Pinpoint the cell where the given text exists, returning its (x, y) midpoint coordinate. 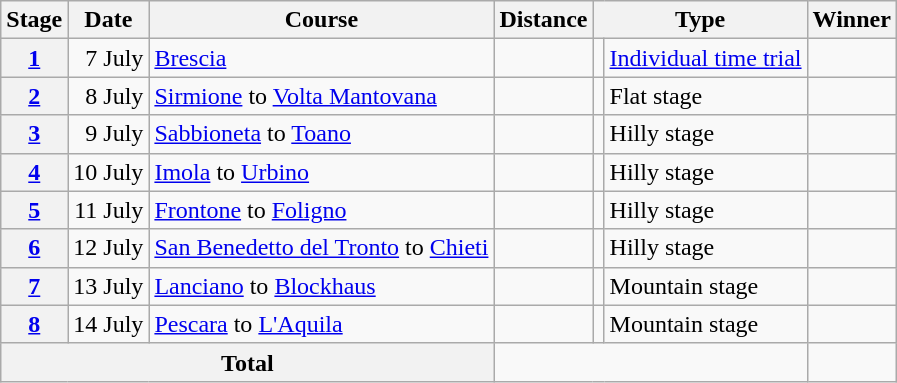
11 July (108, 210)
Lanciano to Blockhaus (322, 286)
8 (34, 324)
14 July (108, 324)
Individual time trial (706, 58)
Flat stage (706, 96)
Pescara to L'Aquila (322, 324)
9 July (108, 134)
5 (34, 210)
Distance (544, 20)
Stage (34, 20)
2 (34, 96)
Date (108, 20)
Sirmione to Volta Mantovana (322, 96)
8 July (108, 96)
7 (34, 286)
Type (700, 20)
Course (322, 20)
13 July (108, 286)
6 (34, 248)
Imola to Urbino (322, 172)
Total (248, 362)
12 July (108, 248)
Winner (852, 20)
Brescia (322, 58)
7 July (108, 58)
3 (34, 134)
Frontone to Foligno (322, 210)
San Benedetto del Tronto to Chieti (322, 248)
10 July (108, 172)
Sabbioneta to Toano (322, 134)
1 (34, 58)
4 (34, 172)
